Find where the given text appears and provide that cell's center as (x, y) coordinate. 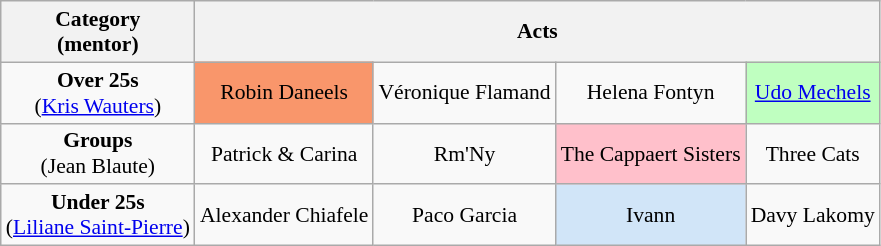
Davy Lakomy (813, 216)
The Cappaert Sisters (651, 154)
Under 25s (Liliane Saint-Pierre) (98, 216)
Udo Mechels (813, 92)
Robin Daneels (284, 92)
Three Cats (813, 154)
Véronique Flamand (464, 92)
Over 25s (Kris Wauters) (98, 92)
Ivann (651, 216)
Helena Fontyn (651, 92)
Alexander Chiafele (284, 216)
Rm'Ny (464, 154)
Paco Garcia (464, 216)
Groups (Jean Blaute) (98, 154)
Acts (538, 32)
Category (mentor) (98, 32)
Patrick & Carina (284, 154)
